Determine the (X, Y) coordinate at the center of the cell enclosing the given text.  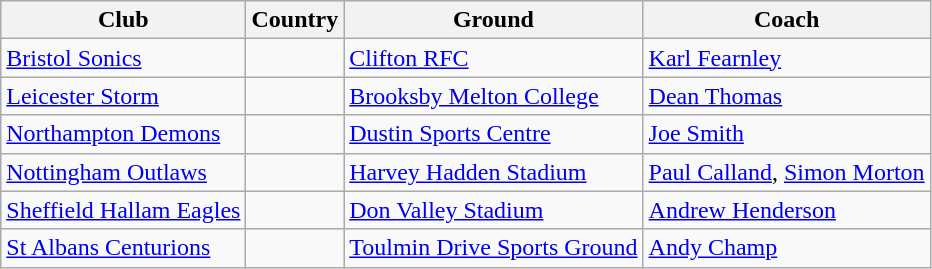
Don Valley Stadium (494, 210)
Coach (786, 20)
Toulmin Drive Sports Ground (494, 248)
Bristol Sonics (124, 58)
Karl Fearnley (786, 58)
Northampton Demons (124, 134)
Country (295, 20)
Harvey Hadden Stadium (494, 172)
Dean Thomas (786, 96)
Andrew Henderson (786, 210)
Sheffield Hallam Eagles (124, 210)
Dustin Sports Centre (494, 134)
Brooksby Melton College (494, 96)
St Albans Centurions (124, 248)
Ground (494, 20)
Leicester Storm (124, 96)
Nottingham Outlaws (124, 172)
Joe Smith (786, 134)
Andy Champ (786, 248)
Clifton RFC (494, 58)
Club (124, 20)
Paul Calland, Simon Morton (786, 172)
